Extract the [x, y] coordinate from the center of the cell holding the provided text.  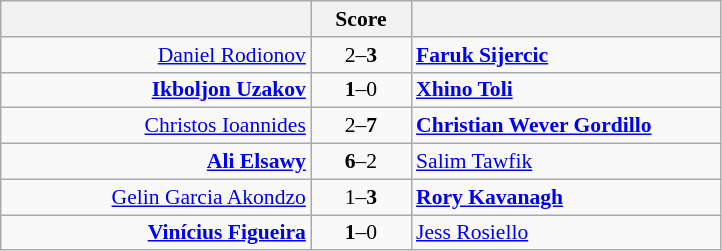
Christian Wever Gordillo [566, 126]
6–2 [361, 162]
Daniel Rodionov [156, 55]
Vinícius Figueira [156, 233]
2–7 [361, 126]
Xhino Toli [566, 90]
Ali Elsawy [156, 162]
1–3 [361, 197]
Rory Kavanagh [566, 197]
Salim Tawfik [566, 162]
Score [361, 19]
Ikboljon Uzakov [156, 90]
Jess Rosiello [566, 233]
Christos Ioannides [156, 126]
Gelin Garcia Akondzo [156, 197]
2–3 [361, 55]
Faruk Sijercic [566, 55]
